From the cell containing the given text, extract its center point as [X, Y] coordinate. 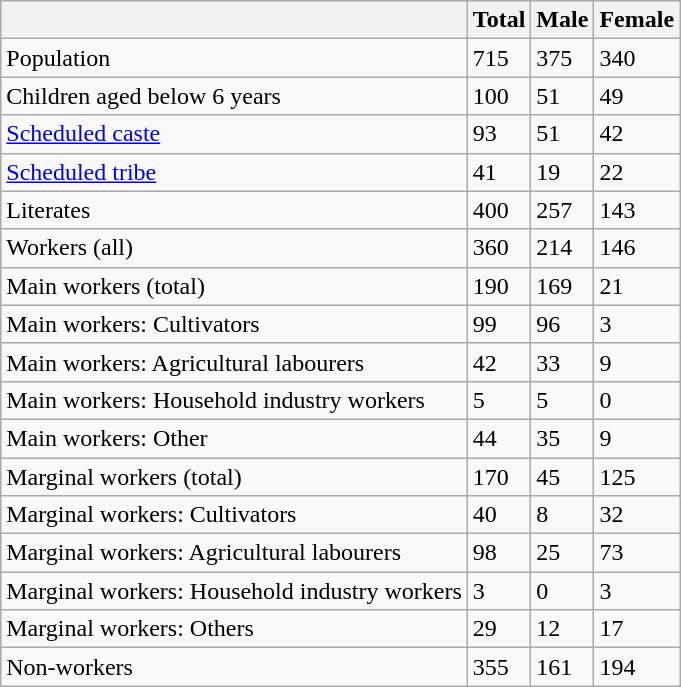
Marginal workers: Household industry workers [234, 591]
146 [637, 248]
355 [499, 667]
Main workers: Household industry workers [234, 400]
35 [562, 438]
21 [637, 286]
41 [499, 172]
Main workers: Agricultural labourers [234, 362]
45 [562, 477]
96 [562, 324]
Main workers: Other [234, 438]
Male [562, 20]
44 [499, 438]
Population [234, 58]
Female [637, 20]
170 [499, 477]
12 [562, 629]
Main workers: Cultivators [234, 324]
98 [499, 553]
93 [499, 134]
Literates [234, 210]
257 [562, 210]
143 [637, 210]
Marginal workers (total) [234, 477]
161 [562, 667]
33 [562, 362]
73 [637, 553]
Marginal workers: Others [234, 629]
32 [637, 515]
40 [499, 515]
194 [637, 667]
Workers (all) [234, 248]
375 [562, 58]
25 [562, 553]
Marginal workers: Agricultural labourers [234, 553]
19 [562, 172]
169 [562, 286]
100 [499, 96]
Marginal workers: Cultivators [234, 515]
214 [562, 248]
Scheduled caste [234, 134]
125 [637, 477]
Scheduled tribe [234, 172]
17 [637, 629]
340 [637, 58]
Total [499, 20]
Non-workers [234, 667]
360 [499, 248]
Children aged below 6 years [234, 96]
715 [499, 58]
8 [562, 515]
190 [499, 286]
99 [499, 324]
Main workers (total) [234, 286]
22 [637, 172]
400 [499, 210]
29 [499, 629]
49 [637, 96]
